Capture the cell that displays the provided text and extract its (x, y) central coordinate. 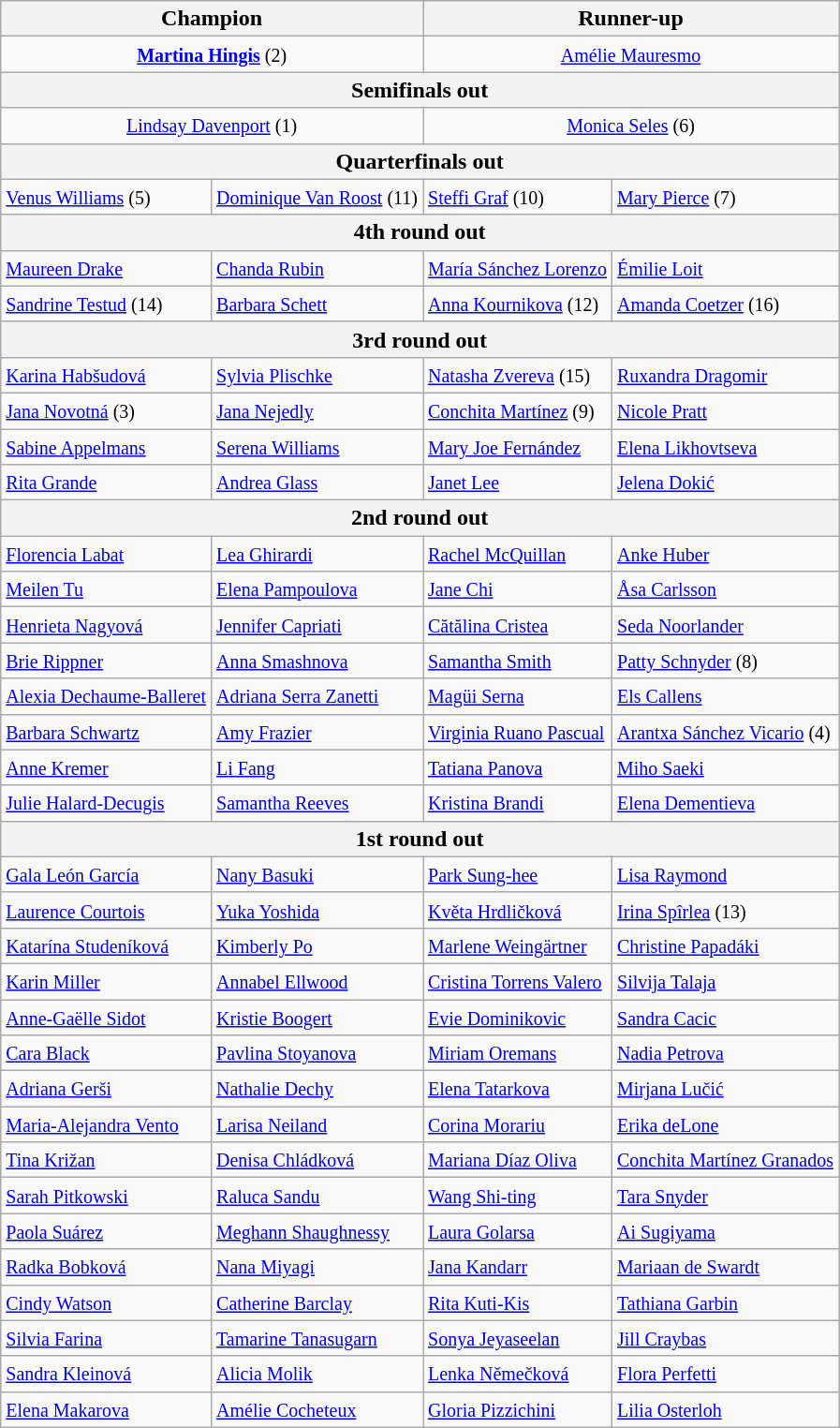
Jelena Dokić (726, 483)
3rd round out (420, 339)
Evie Dominikovic (518, 1017)
Mariaan de Swardt (726, 1267)
María Sánchez Lorenzo (518, 268)
Ai Sugiyama (726, 1231)
Park Sung-hee (518, 874)
Nadia Petrova (726, 1053)
Nicole Pratt (726, 410)
Karin Miller (107, 981)
Li Fang (317, 767)
Erika deLone (726, 1124)
Amélie Cocheteux (317, 1409)
Martina Hingis (2) (212, 54)
Adriana Gerši (107, 1089)
Arantxa Sánchez Vicario (4) (726, 732)
Silvija Talaja (726, 981)
Cristina Torrens Valero (518, 981)
Conchita Martínez Granados (726, 1160)
Raluca Sandu (317, 1196)
Catherine Barclay (317, 1302)
Elena Likhovtseva (726, 447)
Tamarine Tanasugarn (317, 1338)
Lindsay Davenport (1) (212, 126)
Mary Pierce (7) (726, 197)
Els Callens (726, 696)
Laura Golarsa (518, 1231)
Meghann Shaughnessy (317, 1231)
Barbara Schwartz (107, 732)
Květa Hrdličková (518, 910)
Anna Smashnova (317, 661)
Radka Bobková (107, 1267)
Anne Kremer (107, 767)
Marlene Weingärtner (518, 945)
Kimberly Po (317, 945)
Nathalie Dechy (317, 1089)
Monica Seles (6) (631, 126)
Sabine Appelmans (107, 447)
Seda Noorlander (726, 625)
Sonya Jeyaseelan (518, 1338)
Champion (212, 19)
Conchita Martínez (9) (518, 410)
Lisa Raymond (726, 874)
Jennifer Capriati (317, 625)
Jill Craybas (726, 1338)
Anne-Gaëlle Sidot (107, 1017)
Gala León García (107, 874)
Adriana Serra Zanetti (317, 696)
Åsa Carlsson (726, 589)
Amy Frazier (317, 732)
Sarah Pitkowski (107, 1196)
Tara Snyder (726, 1196)
Amanda Coetzer (16) (726, 304)
Elena Tatarkova (518, 1089)
Andrea Glass (317, 483)
Rita Grande (107, 483)
Kristina Brandi (518, 803)
1st round out (420, 839)
Serena Williams (317, 447)
Karina Habšudová (107, 375)
Jana Kandarr (518, 1267)
Jana Novotná (3) (107, 410)
Janet Lee (518, 483)
Rita Kuti-Kis (518, 1302)
Miriam Oremans (518, 1053)
Corina Morariu (518, 1124)
Cindy Watson (107, 1302)
Alexia Dechaume-Balleret (107, 696)
Cara Black (107, 1053)
Elena Makarova (107, 1409)
Maureen Drake (107, 268)
Natasha Zvereva (15) (518, 375)
Mirjana Lučić (726, 1089)
Elena Pampoulova (317, 589)
Émilie Loit (726, 268)
Runner-up (631, 19)
Lenka Němečková (518, 1374)
Steffi Graf (10) (518, 197)
Magüi Serna (518, 696)
Christine Papadáki (726, 945)
2nd round out (420, 518)
Paola Suárez (107, 1231)
Samantha Reeves (317, 803)
Alicia Molik (317, 1374)
Maria-Alejandra Vento (107, 1124)
Virginia Ruano Pascual (518, 732)
Pavlina Stoyanova (317, 1053)
Flora Perfetti (726, 1374)
Barbara Schett (317, 304)
Cătălina Cristea (518, 625)
Yuka Yoshida (317, 910)
Katarína Studeníková (107, 945)
Sandra Kleinová (107, 1374)
Patty Schnyder (8) (726, 661)
Nany Basuki (317, 874)
Annabel Ellwood (317, 981)
Semifinals out (420, 90)
Samantha Smith (518, 661)
Florencia Labat (107, 554)
Laurence Courtois (107, 910)
Tathiana Garbin (726, 1302)
Ruxandra Dragomir (726, 375)
Gloria Pizzichini (518, 1409)
Nana Miyagi (317, 1267)
Henrieta Nagyová (107, 625)
Mariana Díaz Oliva (518, 1160)
Sandra Cacic (726, 1017)
Mary Joe Fernández (518, 447)
Silvia Farina (107, 1338)
Tatiana Panova (518, 767)
4th round out (420, 232)
Brie Rippner (107, 661)
Amélie Mauresmo (631, 54)
Lilia Osterloh (726, 1409)
Tina Križan (107, 1160)
Meilen Tu (107, 589)
Julie Halard-Decugis (107, 803)
Kristie Boogert (317, 1017)
Larisa Neiland (317, 1124)
Sandrine Testud (14) (107, 304)
Quarterfinals out (420, 161)
Chanda Rubin (317, 268)
Lea Ghirardi (317, 554)
Rachel McQuillan (518, 554)
Jana Nejedly (317, 410)
Miho Saeki (726, 767)
Anke Huber (726, 554)
Irina Spîrlea (13) (726, 910)
Sylvia Plischke (317, 375)
Venus Williams (5) (107, 197)
Dominique Van Roost (11) (317, 197)
Anna Kournikova (12) (518, 304)
Elena Dementieva (726, 803)
Denisa Chládková (317, 1160)
Jane Chi (518, 589)
Wang Shi-ting (518, 1196)
